Identify which cell holds the provided text, then report its (X, Y) central coordinate. 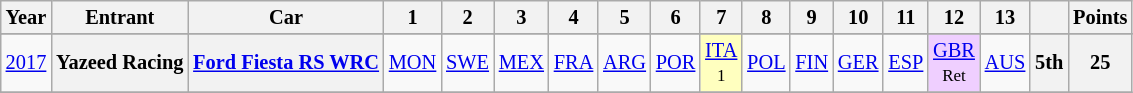
AUS (1005, 63)
ARG (624, 63)
GBRRet (954, 63)
4 (574, 17)
ESP (906, 63)
2017 (26, 63)
2 (468, 17)
POL (766, 63)
7 (721, 17)
Year (26, 17)
25 (1100, 63)
Car (286, 17)
1 (412, 17)
3 (522, 17)
6 (676, 17)
9 (812, 17)
5 (624, 17)
5th (1049, 63)
10 (858, 17)
Entrant (120, 17)
GER (858, 63)
POR (676, 63)
ITA1 (721, 63)
12 (954, 17)
13 (1005, 17)
MEX (522, 63)
Yazeed Racing (120, 63)
8 (766, 17)
11 (906, 17)
FRA (574, 63)
MON (412, 63)
SWE (468, 63)
FIN (812, 63)
Ford Fiesta RS WRC (286, 63)
Points (1100, 17)
